Detect which cell encompasses the target text, then output its [x, y] center coordinate. 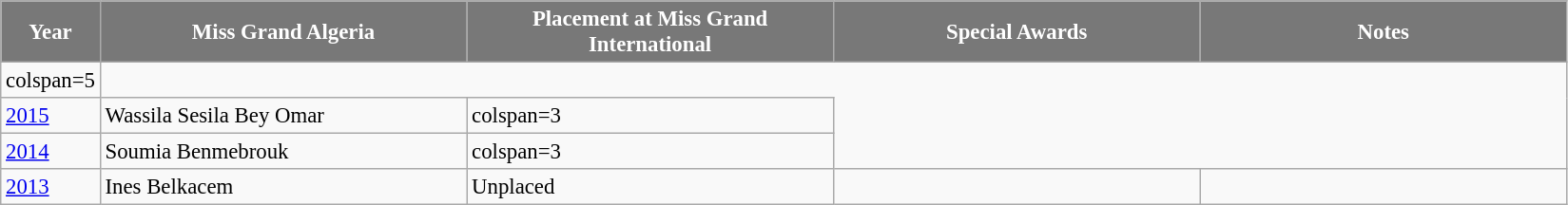
2015 [50, 116]
Placement at Miss Grand International [650, 32]
Soumia Benmebrouk [283, 152]
Ines Belkacem [283, 187]
2013 [50, 187]
Wassila Sesila Bey Omar [283, 116]
Year [50, 32]
Special Awards [1016, 32]
colspan=5 [50, 81]
Unplaced [650, 187]
Miss Grand Algeria [283, 32]
2014 [50, 152]
Notes [1384, 32]
